Find where the given text appears and provide that cell's center as (X, Y) coordinate. 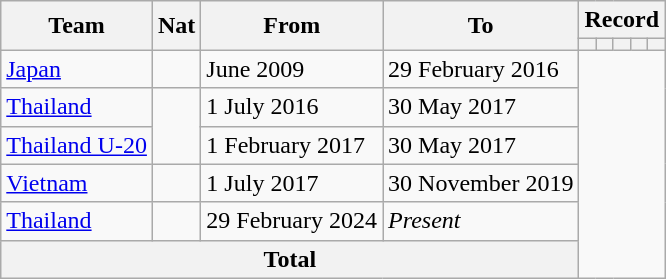
Thailand U-20 (77, 145)
1 July 2016 (292, 107)
30 November 2019 (481, 183)
Nat (176, 26)
Team (77, 26)
Present (481, 221)
June 2009 (292, 69)
1 February 2017 (292, 145)
Total (290, 259)
29 February 2024 (292, 221)
From (292, 26)
29 February 2016 (481, 69)
1 July 2017 (292, 183)
Japan (77, 69)
Vietnam (77, 183)
To (481, 26)
Record (622, 20)
